Output the (x, y) coordinate of the center of the cell containing the given text.  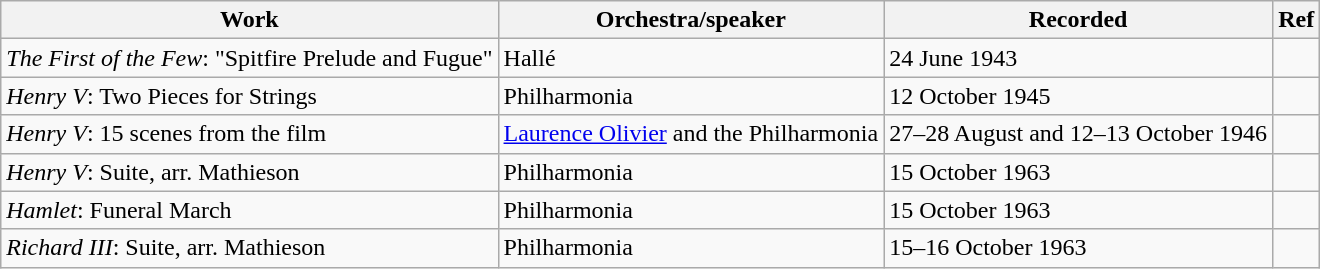
Recorded (1078, 20)
15–16 October 1963 (1078, 248)
Henry V: 15 scenes from the film (250, 134)
Work (250, 20)
27–28 August and 12–13 October 1946 (1078, 134)
The First of the Few: "Spitfire Prelude and Fugue" (250, 58)
24 June 1943 (1078, 58)
Laurence Olivier and the Philharmonia (691, 134)
Richard III: Suite, arr. Mathieson (250, 248)
Hamlet: Funeral March (250, 210)
Henry V: Two Pieces for Strings (250, 96)
12 October 1945 (1078, 96)
Ref (1296, 20)
Henry V: Suite, arr. Mathieson (250, 172)
Orchestra/speaker (691, 20)
Hallé (691, 58)
